Scan for the cell matching the given text and deliver its (X, Y) coordinate at center. 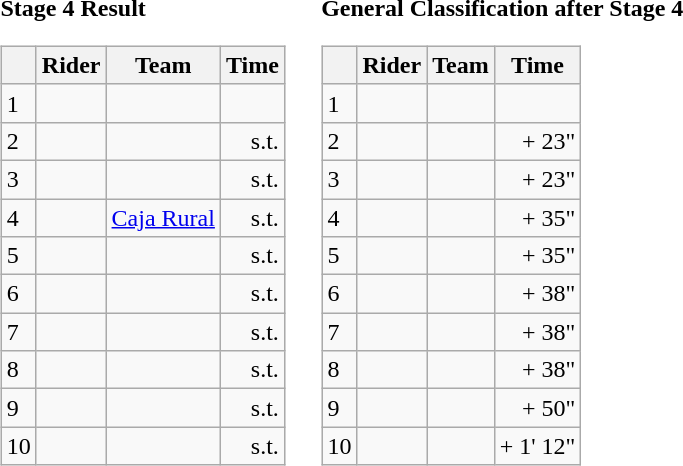
+ 50" (538, 408)
+ 1' 12" (538, 446)
Caja Rural (163, 217)
